From the cell containing the given text, extract its center point as (X, Y) coordinate. 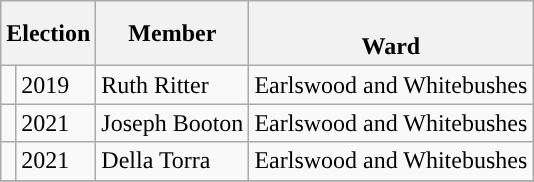
Member (172, 34)
Della Torra (172, 161)
2019 (56, 85)
Election (48, 34)
Ruth Ritter (172, 85)
Ward (391, 34)
Joseph Booton (172, 123)
